Locate the cell with the specified text and output its (X, Y) center coordinate. 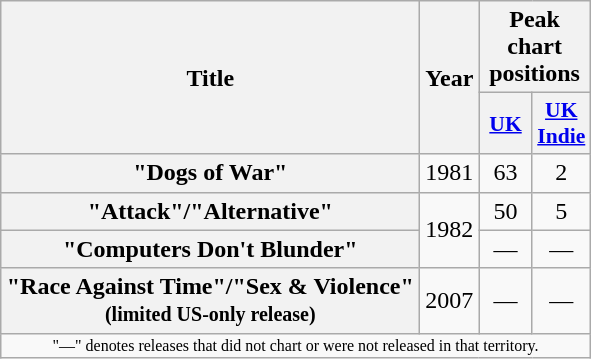
Year (450, 78)
Title (210, 78)
"Race Against Time"/"Sex & Violence" (limited US-only release) (210, 300)
UK Indie (561, 124)
Peak chart positions (534, 47)
UK (506, 124)
"Dogs of War" (210, 173)
63 (506, 173)
1982 (450, 230)
1981 (450, 173)
5 (561, 211)
2007 (450, 300)
"Attack"/"Alternative" (210, 211)
"Computers Don't Blunder" (210, 249)
2 (561, 173)
50 (506, 211)
"—" denotes releases that did not chart or were not released in that territory. (296, 345)
